Extract the [x, y] coordinate from the center of the cell holding the provided text.  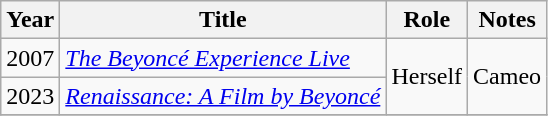
2023 [30, 96]
Year [30, 20]
Herself [427, 77]
Renaissance: A Film by Beyoncé [223, 96]
Notes [508, 20]
Title [223, 20]
The Beyoncé Experience Live [223, 58]
Cameo [508, 77]
2007 [30, 58]
Role [427, 20]
